For the text-containing cell, return its midpoint in (X, Y) coordinate format. 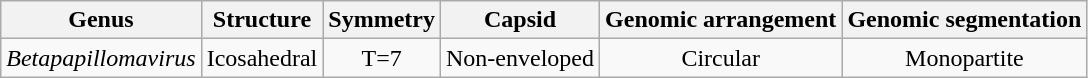
Icosahedral (262, 58)
T=7 (382, 58)
Genomic arrangement (721, 20)
Genus (101, 20)
Monopartite (964, 58)
Betapapillomavirus (101, 58)
Structure (262, 20)
Genomic segmentation (964, 20)
Circular (721, 58)
Non-enveloped (520, 58)
Symmetry (382, 20)
Capsid (520, 20)
